Output the [x, y] coordinate of the center of the cell containing the given text.  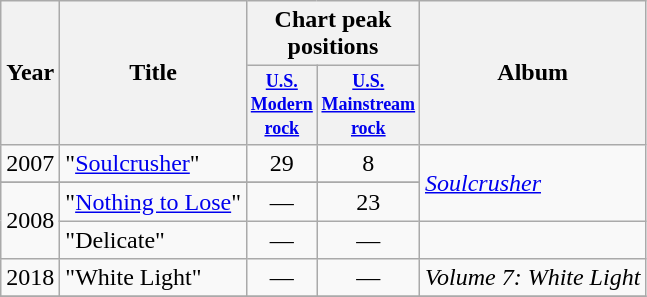
2008 [30, 221]
"Soulcrusher" [154, 164]
Title [154, 73]
U.S.Modern rock [282, 106]
"Delicate" [154, 240]
Soulcrusher [532, 183]
"Nothing to Lose" [154, 202]
"White Light" [154, 278]
2007 [30, 164]
Chart peak positions [332, 34]
Volume 7: White Light [532, 278]
U.S.Mainstream rock [368, 106]
2018 [30, 278]
Year [30, 73]
Album [532, 73]
29 [282, 164]
8 [368, 164]
23 [368, 202]
